Identify which cell holds the provided text, then report its (X, Y) central coordinate. 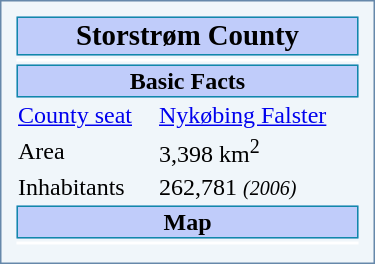
Area (85, 152)
Inhabitants (85, 188)
Nykøbing Falster (258, 115)
Storstrøm County (187, 36)
County seat (85, 115)
262,781 (2006) (258, 188)
Map (187, 222)
3,398 km2 (258, 152)
Basic Facts (187, 80)
